For the text-containing cell, return its midpoint in [X, Y] coordinate format. 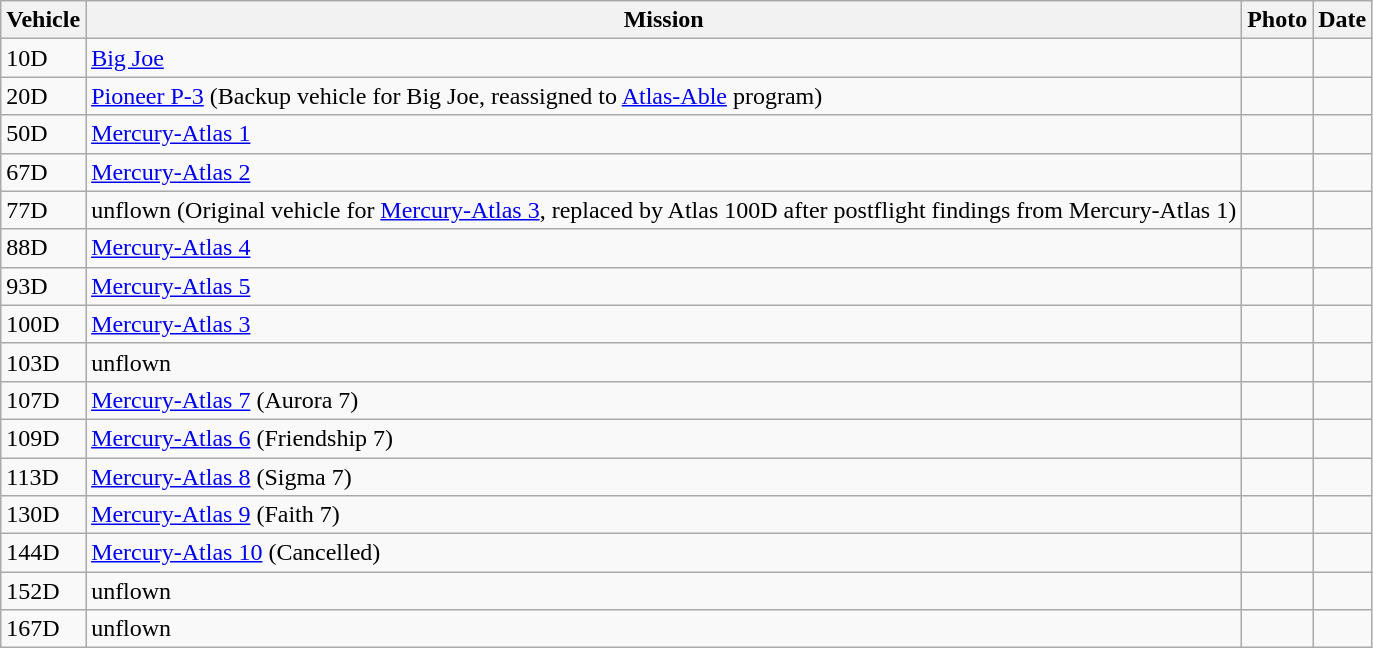
107D [44, 400]
93D [44, 286]
130D [44, 515]
10D [44, 58]
50D [44, 134]
Mercury-Atlas 3 [664, 324]
109D [44, 438]
167D [44, 629]
Mercury-Atlas 9 (Faith 7) [664, 515]
Vehicle [44, 20]
Big Joe [664, 58]
67D [44, 172]
Mercury-Atlas 1 [664, 134]
103D [44, 362]
Mercury-Atlas 2 [664, 172]
20D [44, 96]
Mercury-Atlas 6 (Friendship 7) [664, 438]
152D [44, 591]
Mercury-Atlas 5 [664, 286]
113D [44, 477]
unflown (Original vehicle for Mercury-Atlas 3, replaced by Atlas 100D after postflight findings from Mercury-Atlas 1) [664, 210]
77D [44, 210]
Mercury-Atlas 7 (Aurora 7) [664, 400]
Mercury-Atlas 8 (Sigma 7) [664, 477]
Mercury-Atlas 10 (Cancelled) [664, 553]
144D [44, 553]
Photo [1278, 20]
Mercury-Atlas 4 [664, 248]
100D [44, 324]
Date [1342, 20]
Pioneer P-3 (Backup vehicle for Big Joe, reassigned to Atlas-Able program) [664, 96]
88D [44, 248]
Mission [664, 20]
